Provide the (X, Y) coordinate of the cell's center where the given text is located.  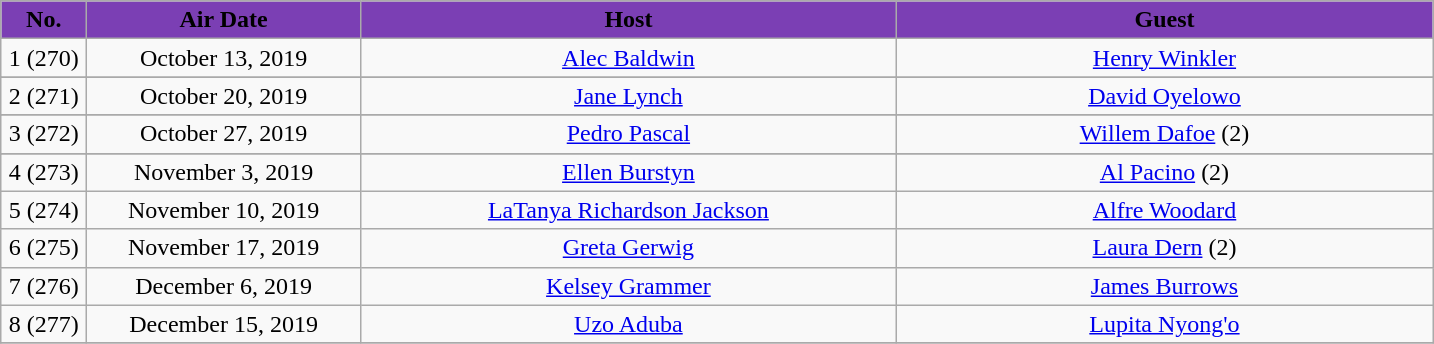
Air Date (224, 20)
Guest (1164, 20)
Laura Dern (2) (1164, 248)
1 (270) (44, 58)
LaTanya Richardson Jackson (628, 210)
No. (44, 20)
3 (272) (44, 134)
Pedro Pascal (628, 134)
December 15, 2019 (224, 324)
4 (273) (44, 172)
November 3, 2019 (224, 172)
Uzo Aduba (628, 324)
November 17, 2019 (224, 248)
Lupita Nyong'o (1164, 324)
October 20, 2019 (224, 96)
David Oyelowo (1164, 96)
Host (628, 20)
Kelsey Grammer (628, 286)
October 13, 2019 (224, 58)
Willem Dafoe (2) (1164, 134)
5 (274) (44, 210)
Henry Winkler (1164, 58)
Alec Baldwin (628, 58)
James Burrows (1164, 286)
October 27, 2019 (224, 134)
8 (277) (44, 324)
6 (275) (44, 248)
2 (271) (44, 96)
November 10, 2019 (224, 210)
Ellen Burstyn (628, 172)
7 (276) (44, 286)
Alfre Woodard (1164, 210)
Greta Gerwig (628, 248)
Jane Lynch (628, 96)
December 6, 2019 (224, 286)
Al Pacino (2) (1164, 172)
